Find where the given text appears and provide that cell's center as [x, y] coordinate. 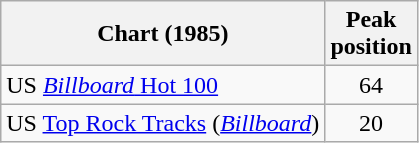
Chart (1985) [163, 34]
Peakposition [371, 34]
US Billboard Hot 100 [163, 85]
US Top Rock Tracks (Billboard) [163, 123]
20 [371, 123]
64 [371, 85]
